Locate the cell with the specified text and output its [X, Y] center coordinate. 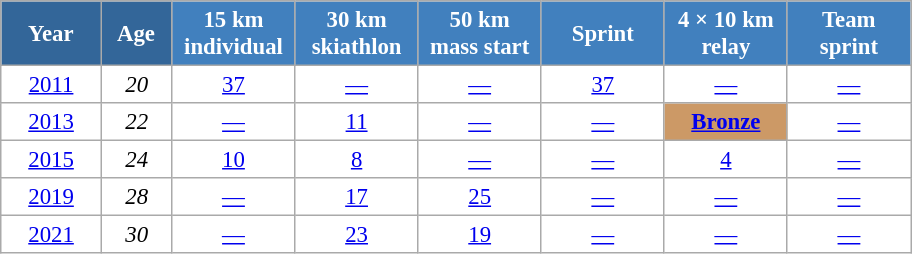
Sprint [602, 34]
28 [136, 197]
4 × 10 km relay [726, 34]
2019 [52, 197]
2013 [52, 122]
2021 [52, 235]
24 [136, 160]
8 [356, 160]
50 km mass start [480, 34]
23 [356, 235]
Year [52, 34]
19 [480, 235]
15 km individual [234, 34]
20 [136, 85]
30 [136, 235]
11 [356, 122]
30 km skiathlon [356, 34]
2015 [52, 160]
Bronze [726, 122]
2011 [52, 85]
22 [136, 122]
Team sprint [848, 34]
17 [356, 197]
4 [726, 160]
10 [234, 160]
Age [136, 34]
25 [480, 197]
